Extract the (x, y) coordinate from the center of the cell holding the provided text.  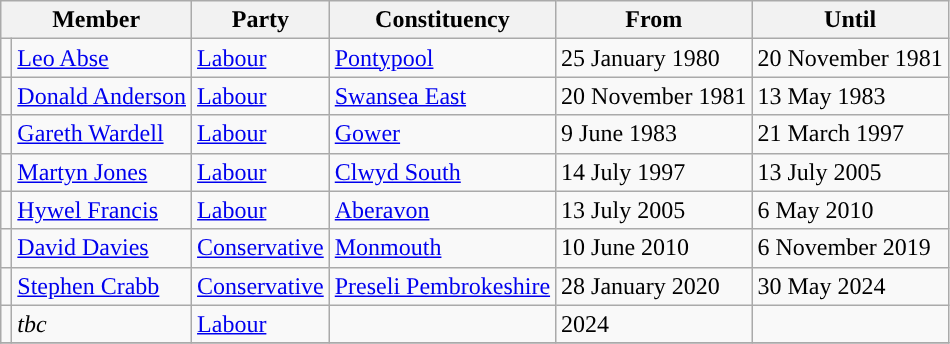
6 May 2010 (850, 210)
tbc (102, 324)
6 November 2019 (850, 248)
Member (96, 20)
Party (261, 20)
David Davies (102, 248)
9 June 1983 (654, 134)
28 January 2020 (654, 286)
From (654, 20)
25 January 1980 (654, 58)
2024 (654, 324)
Gower (442, 134)
Martyn Jones (102, 172)
Gareth Wardell (102, 134)
Hywel Francis (102, 210)
30 May 2024 (850, 286)
Constituency (442, 20)
Monmouth (442, 248)
13 May 1983 (850, 96)
21 March 1997 (850, 134)
Swansea East (442, 96)
Leo Abse (102, 58)
Stephen Crabb (102, 286)
Aberavon (442, 210)
Until (850, 20)
14 July 1997 (654, 172)
Preseli Pembrokeshire (442, 286)
Donald Anderson (102, 96)
Clwyd South (442, 172)
Pontypool (442, 58)
10 June 2010 (654, 248)
